Detect which cell encompasses the target text, then output its [X, Y] center coordinate. 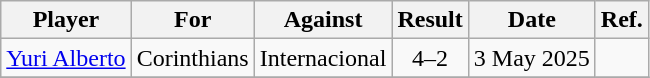
For [192, 20]
Player [66, 20]
Yuri Alberto [66, 58]
Internacional [323, 58]
Date [532, 20]
Against [323, 20]
Corinthians [192, 58]
Result [430, 20]
Ref. [622, 20]
3 May 2025 [532, 58]
4–2 [430, 58]
